Pinpoint the cell where the given text exists, returning its [X, Y] midpoint coordinate. 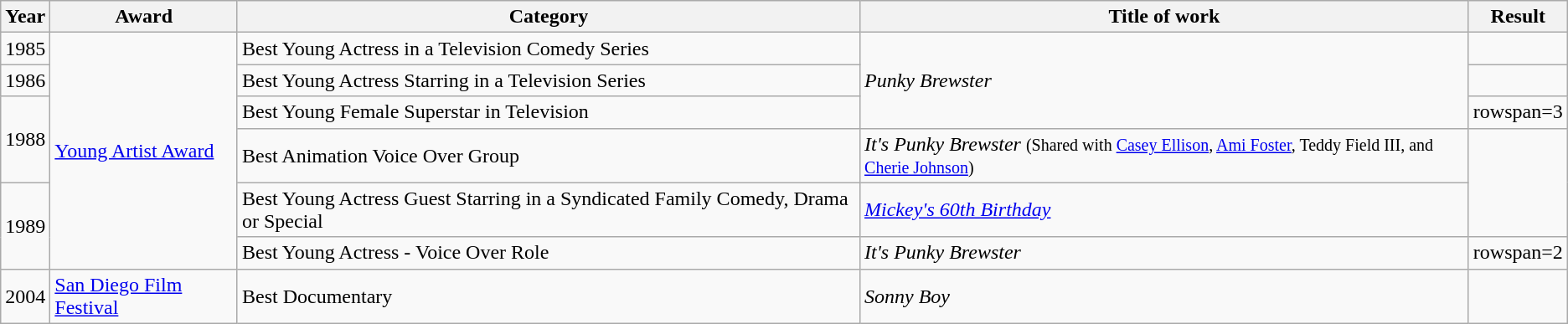
Sonny Boy [1164, 296]
1989 [25, 226]
Best Young Actress - Voice Over Role [548, 253]
Best Young Actress Starring in a Television Series [548, 80]
Mickey's 60th Birthday [1164, 209]
rowspan=2 [1518, 253]
1986 [25, 80]
It's Punky Brewster [1164, 253]
Best Animation Voice Over Group [548, 156]
Best Young Actress Guest Starring in a Syndicated Family Comedy, Drama or Special [548, 209]
It's Punky Brewster (Shared with Casey Ellison, Ami Foster, Teddy Field III, and Cherie Johnson) [1164, 156]
Result [1518, 17]
Best Documentary [548, 296]
Category [548, 17]
Punky Brewster [1164, 80]
1985 [25, 49]
Best Young Female Superstar in Television [548, 112]
San Diego Film Festival [144, 296]
Young Artist Award [144, 151]
Best Young Actress in a Television Comedy Series [548, 49]
2004 [25, 296]
Title of work [1164, 17]
1988 [25, 139]
rowspan=3 [1518, 112]
Award [144, 17]
Year [25, 17]
